Pinpoint the cell where the given text exists, returning its (x, y) midpoint coordinate. 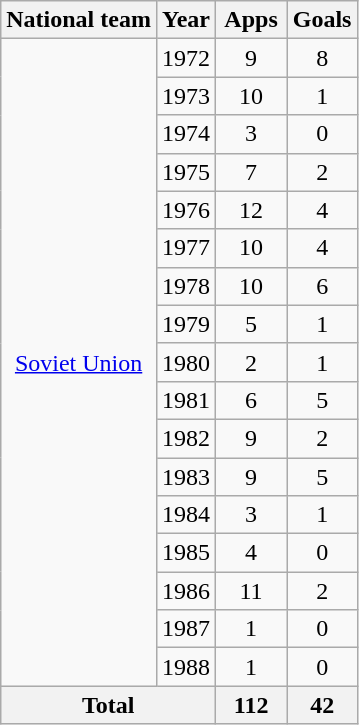
112 (252, 705)
1985 (186, 553)
Total (108, 705)
42 (322, 705)
Goals (322, 20)
1988 (186, 667)
11 (252, 591)
1979 (186, 324)
Year (186, 20)
1981 (186, 400)
12 (252, 210)
1980 (186, 362)
8 (322, 58)
1986 (186, 591)
National team (79, 20)
1976 (186, 210)
1984 (186, 515)
1987 (186, 629)
1977 (186, 248)
1978 (186, 286)
1974 (186, 134)
1973 (186, 96)
1972 (186, 58)
1983 (186, 477)
1982 (186, 438)
Soviet Union (79, 362)
Apps (252, 20)
7 (252, 172)
1975 (186, 172)
